Determine the (x, y) coordinate at the center of the cell enclosing the given text.  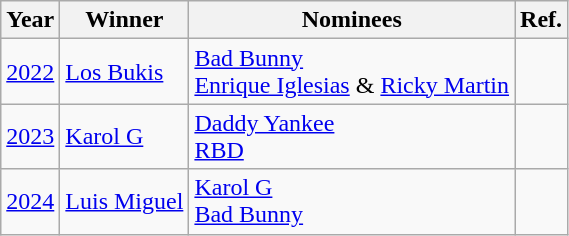
Year (30, 20)
Nominees (352, 20)
Winner (124, 20)
Karol G (124, 136)
2024 (30, 202)
Ref. (542, 20)
Los Bukis (124, 72)
2022 (30, 72)
Luis Miguel (124, 202)
Daddy YankeeRBD (352, 136)
Bad BunnyEnrique Iglesias & Ricky Martin (352, 72)
2023 (30, 136)
Karol GBad Bunny (352, 202)
